Return the [x, y] coordinate for the center point of the cell that contains the specified text.  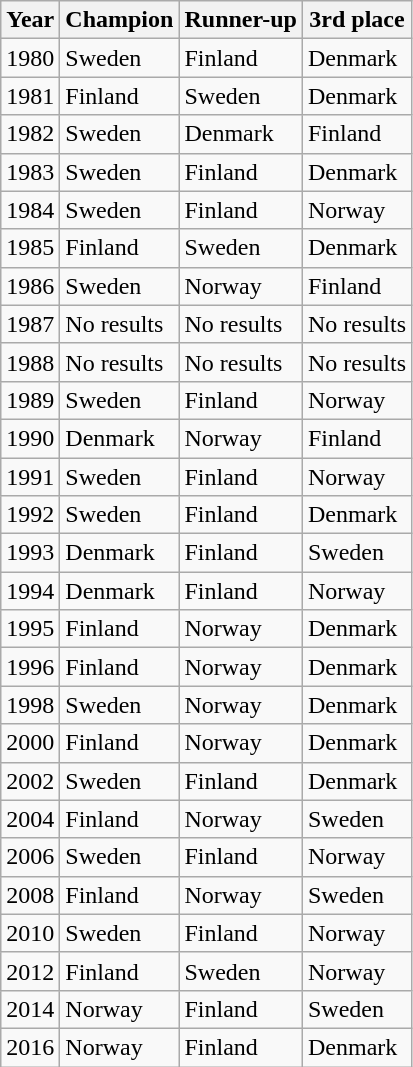
1983 [30, 172]
1989 [30, 400]
1980 [30, 58]
2004 [30, 819]
1985 [30, 248]
1981 [30, 96]
2006 [30, 857]
1992 [30, 515]
Champion [120, 20]
3rd place [356, 20]
1984 [30, 210]
1990 [30, 438]
1995 [30, 629]
1982 [30, 134]
2008 [30, 895]
2016 [30, 1047]
1987 [30, 324]
2010 [30, 933]
Runner-up [241, 20]
2012 [30, 971]
2002 [30, 781]
1988 [30, 362]
1998 [30, 705]
1986 [30, 286]
1996 [30, 667]
Year [30, 20]
1991 [30, 477]
2000 [30, 743]
1994 [30, 591]
1993 [30, 553]
2014 [30, 1009]
